Determine the (x, y) coordinate at the center of the cell enclosing the given text.  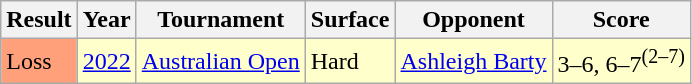
Hard (350, 62)
3–6, 6–7(2–7) (621, 62)
Result (39, 20)
Tournament (220, 20)
Score (621, 20)
Surface (350, 20)
Opponent (474, 20)
Ashleigh Barty (474, 62)
Year (106, 20)
2022 (106, 62)
Australian Open (220, 62)
Loss (39, 62)
